Pinpoint the cell where the given text exists, returning its (x, y) midpoint coordinate. 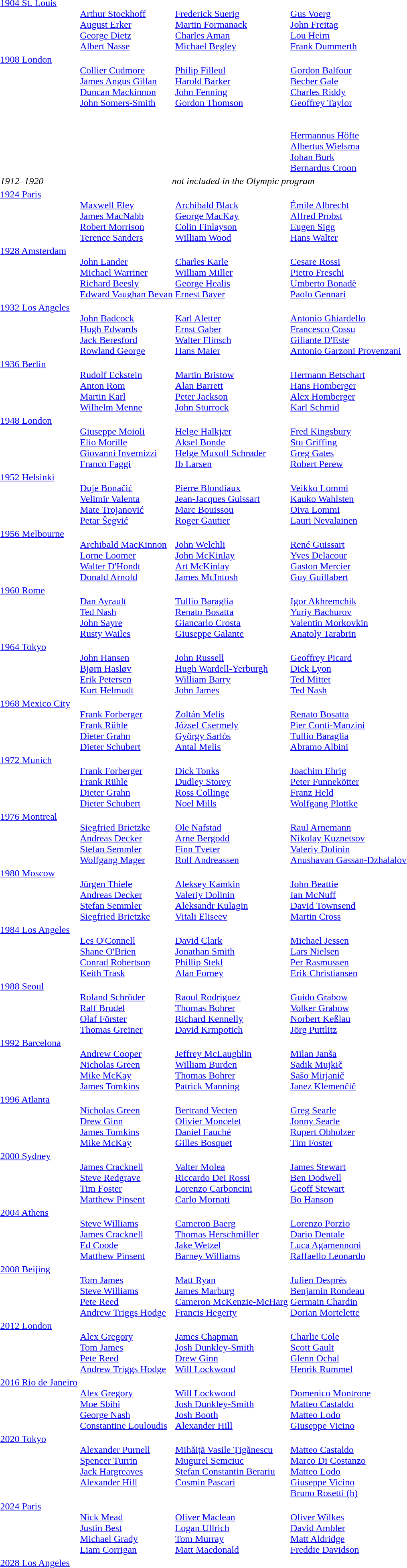
Dick TonksDudley StoreyRoss CollingeNoel Mills (231, 782)
Helge HalkjærAksel BondeHelge Muxoll SchrøderIb Larsen (231, 442)
Oliver MacleanLogan UllrichTom MurrayMatt Macdonald (231, 1528)
Roland SchröderRalf BrudelOlaf FörsterThomas Greiner (126, 1008)
Jeffrey McLaughlinWilliam BurdenThomas BohrerPatrick Manning (231, 1064)
Matt RyanJames MarburgCameron McKenzie-McHargFrancis Hegerty (231, 1291)
Will LockwoodJosh Dunkley-SmithJosh BoothAlexander Hill (231, 1404)
Zoltán MelisJózsef CsermelyGyörgy SarlósAntal Melis (231, 725)
Jürgen ThieleAndreas DeckerStefan SemmlerSiegfried Brietzke (126, 895)
Giuseppe MoioliElio MorilleGiovanni InvernizziFranco Faggi (126, 442)
John LanderMichael WarrinerRichard BeeslyEdward Vaughan Bevan (126, 272)
Tom JamesSteve WilliamsPete ReedAndrew Triggs Hodge (126, 1291)
Dan AyraultTed NashJohn SayreRusty Wailes (126, 612)
James ChapmanJosh Dunkley-SmithDrew GinnWill Lockwood (231, 1347)
Steve WilliamsJames CracknellEd CoodeMatthew Pinsent (126, 1234)
Philip FilleulHarold BarkerJohn FenningGordon Thomson (231, 114)
John WelchliJohn McKinlayArt McKinlayJames McIntosh (231, 555)
Charles KarleWilliam MillerGeorge HealisErnest Bayer (231, 272)
Nick MeadJustin BestMichael GradyLiam Corrigan (126, 1528)
Cameron BaergThomas HerschmillerJake WetzelBarney Williams (231, 1234)
Aleksey KamkinValeriy DolininAleksandr KulaginVitali Eliseev (231, 895)
John HansenBjørn HasløvErik PetersenKurt Helmudt (126, 668)
Archibald MacKinnonLorne LoomerWalter D'HondtDonald Arnold (126, 555)
Valter MoleaRiccardo Dei RossiLorenzo Carboncini Carlo Mornati (231, 1178)
Pierre BlondiauxJean-Jacques GuissartMarc BouissouRoger Gautier (231, 499)
Maxwell EleyJames MacNabbRobert MorrisonTerence Sanders (126, 216)
Alexander PurnellSpencer TurrinJack HargreavesAlexander Hill (126, 1466)
Ole NafstadArne BergoddFinn TveterRolf Andreassen (231, 838)
Archibald BlackGeorge MacKayColin FinlaysonWilliam Wood (231, 216)
Rudolf EcksteinAnton RomMartin KarlWilhelm Menne (126, 386)
James CracknellSteve RedgraveTim FosterMatthew Pinsent (126, 1178)
John RussellHugh Wardell-YerburghWilliam BarryJohn James (231, 668)
Karl AletterErnst GaberWalter FlinschHans Maier (231, 329)
Alex GregoryTom JamesPete ReedAndrew Triggs Hodge (126, 1347)
Siegfried BrietzkeAndreas DeckerStefan SemmlerWolfgang Mager (126, 838)
Mihăiță Vasile ȚigănescuMugurel SemciucȘtefan Constantin BerariuCosmin Pascari (231, 1466)
Andrew CooperNicholas GreenMike McKayJames Tomkins (126, 1064)
Bertrand VectenOlivier MonceletDaniel FauchéGilles Bosquet (231, 1121)
Raoul RodriguezThomas BohrerRichard KennellyDavid Krmpotich (231, 1008)
John BadcockHugh EdwardsJack BeresfordRowland George (126, 329)
Collier CudmoreJames Angus GillanDuncan MackinnonJohn Somers-Smith (126, 114)
Tullio BaragliaRenato BosattaGiancarlo CrostaGiuseppe Galante (231, 612)
Les O'ConnellShane O'BrienConrad RobertsonKeith Trask (126, 951)
Martin BristowAlan BarrettPeter JacksonJohn Sturrock (231, 386)
David ClarkJonathan SmithPhillip SteklAlan Forney (231, 951)
Alex GregoryMoe SbihiGeorge NashConstantine Louloudis (126, 1404)
Nicholas GreenDrew GinnJames TomkinsMike McKay (126, 1121)
Duje BonačićVelimir ValentaMate TrojanovićPetar Šegvić (126, 499)
